Return (x, y) of the center of cell containing provided text 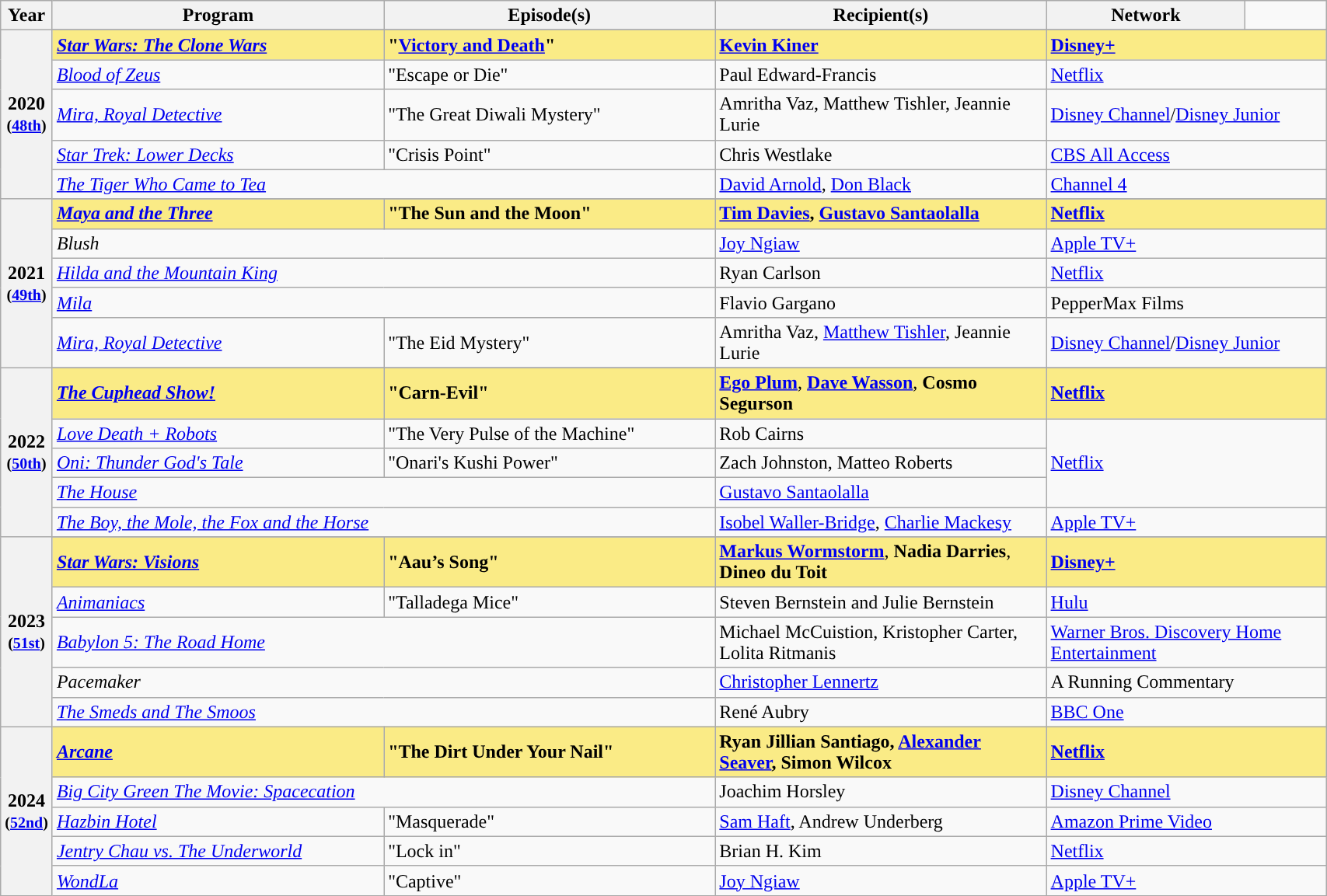
Chris Westlake (881, 155)
"The Great Diwali Mystery" (550, 115)
Kevin Kiner (881, 45)
2024 (52nd) (26, 811)
Pacemaker (383, 682)
The House (383, 493)
"Crisis Point" (550, 155)
Jentry Chau vs. The Underworld (218, 851)
Brian H. Kim (881, 851)
René Aubry (881, 712)
"Lock in" (550, 851)
"The Eid Mystery" (550, 342)
Animaniacs (218, 602)
2020 (48th) (26, 115)
"Aau’s Song" (550, 563)
2022 (50th) (26, 452)
Episode(s) (550, 16)
Disney Channel (1186, 792)
A Running Commentary (1186, 682)
Love Death + Robots (218, 433)
Warner Bros. Discovery Home Entertainment (1186, 642)
BBC One (1186, 712)
Oni: Thunder God's Tale (218, 463)
Sam Haft, Andrew Underberg (881, 821)
2021 (49th) (26, 283)
Hulu (1186, 602)
Gustavo Santaolalla (881, 493)
"Victory and Death" (550, 45)
2023 (51st) (26, 632)
Paul Edward-Francis (881, 75)
Recipient(s) (881, 16)
Joachim Horsley (881, 792)
Year (26, 16)
Big City Green The Movie: Spacecation (383, 792)
WondLa (218, 880)
"Carn-Evil" (550, 393)
Tim Davies, Gustavo Santaolalla (881, 214)
Markus Wormstorm, Nadia Darries, Dineo du Toit (881, 563)
Amazon Prime Video (1186, 821)
Arcane (218, 752)
Channel 4 (1186, 184)
Michael McCuistion, Kristopher Carter, Lolita Ritmanis (881, 642)
Steven Bernstein and Julie Bernstein (881, 602)
Christopher Lennertz (881, 682)
Ryan Jillian Santiago, Alexander Seaver, Simon Wilcox (881, 752)
CBS All Access (1186, 155)
Blood of Zeus (218, 75)
PepperMax Films (1186, 302)
"Onari's Kushi Power" (550, 463)
Rob Cairns (881, 433)
Star Wars: Visions (218, 563)
Ego Plum, Dave Wasson, Cosmo Segurson (881, 393)
Maya and the Three (218, 214)
"The Very Pulse of the Machine" (550, 433)
"Masquerade" (550, 821)
Network (1146, 16)
"The Dirt Under Your Nail" (550, 752)
Babylon 5: The Road Home (383, 642)
"Escape or Die" (550, 75)
"Talladega Mice" (550, 602)
Zach Johnston, Matteo Roberts (881, 463)
Star Trek: Lower Decks (218, 155)
The Boy, the Mole, the Fox and the Horse (383, 522)
Isobel Waller-Bridge, Charlie Mackesy (881, 522)
"The Sun and the Moon" (550, 214)
Ryan Carlson (881, 273)
David Arnold, Don Black (881, 184)
Hilda and the Mountain King (383, 273)
Program (218, 16)
Star Wars: The Clone Wars (218, 45)
The Cuphead Show! (218, 393)
"Captive" (550, 880)
The Smeds and The Smoos (383, 712)
Mila (383, 302)
Hazbin Hotel (218, 821)
Blush (383, 243)
The Tiger Who Came to Tea (383, 184)
Flavio Gargano (881, 302)
